Pinpoint the cell where the given text exists, returning its [X, Y] midpoint coordinate. 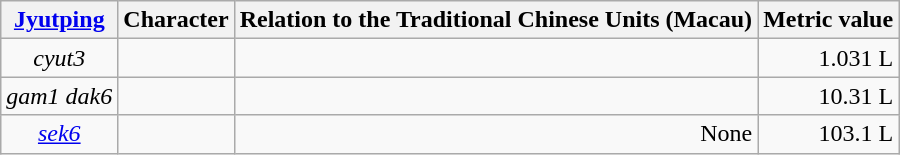
103.1 L [828, 134]
gam1 dak6 [60, 96]
Jyutping [60, 20]
Metric value [828, 20]
Character [176, 20]
cyut3 [60, 58]
sek6 [60, 134]
Relation to the Traditional Chinese Units (Macau) [496, 20]
None [496, 134]
10.31 L [828, 96]
1.031 L [828, 58]
